For the text-containing cell, return its midpoint in [x, y] coordinate format. 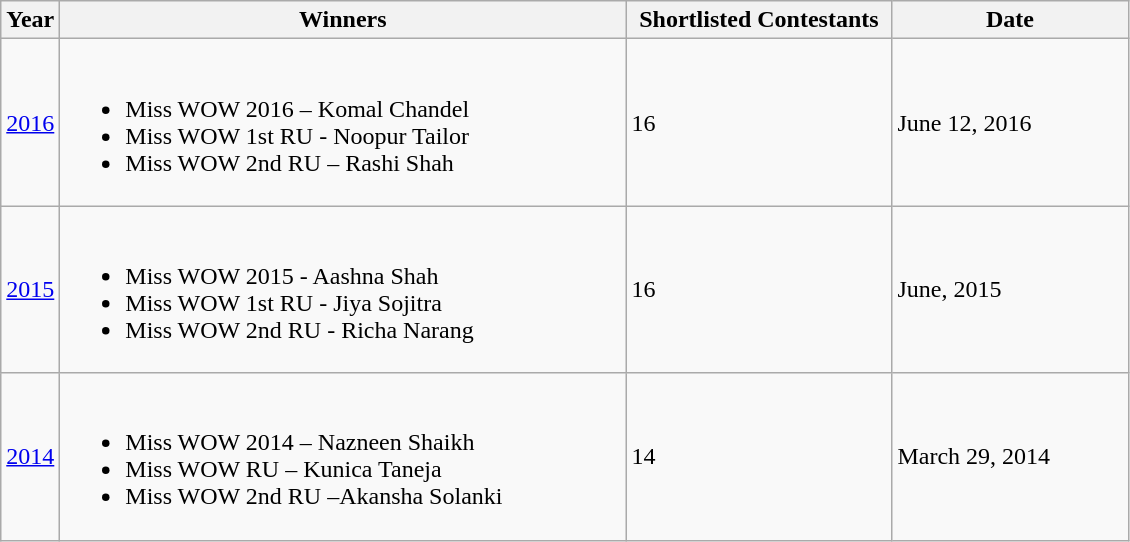
Year [30, 20]
14 [759, 456]
Miss WOW 2015 - Aashna ShahMiss WOW 1st RU - Jiya SojitraMiss WOW 2nd RU - Richa Narang [343, 290]
Winners [343, 20]
2015 [30, 290]
Shortlisted Contestants [759, 20]
March 29, 2014 [1010, 456]
June 12, 2016 [1010, 122]
Miss WOW 2016 – Komal ChandelMiss WOW 1st RU - Noopur TailorMiss WOW 2nd RU – Rashi Shah [343, 122]
2016 [30, 122]
Miss WOW 2014 – Nazneen ShaikhMiss WOW RU – Kunica TanejaMiss WOW 2nd RU –Akansha Solanki [343, 456]
June, 2015 [1010, 290]
2014 [30, 456]
Date [1010, 20]
